From the cell containing the given text, extract its center point as [x, y] coordinate. 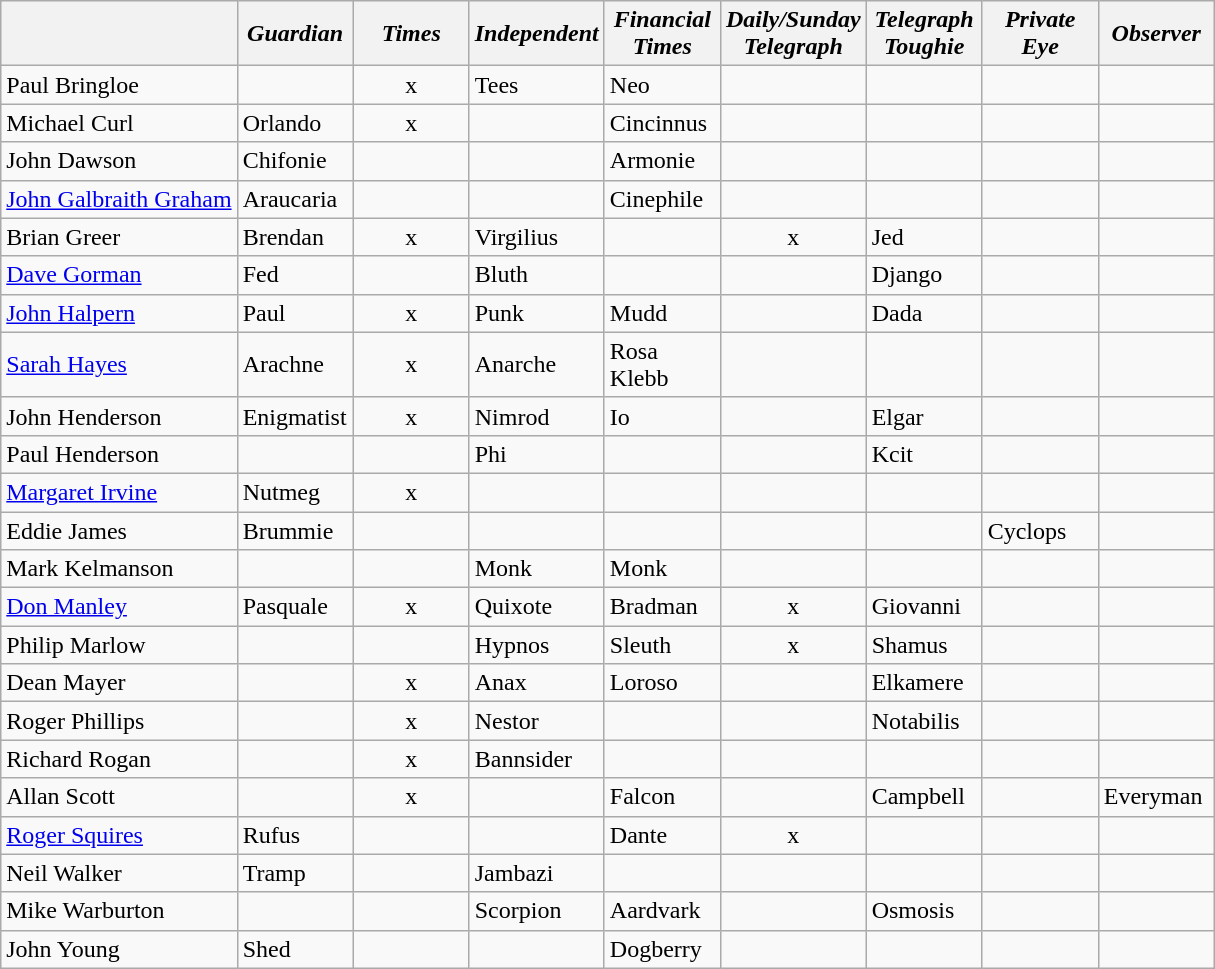
Campbell [924, 797]
Araucaria [295, 199]
Philip Marlow [119, 645]
Dogberry [662, 949]
Eddie James [119, 531]
Brummie [295, 531]
Observer [1156, 34]
Punk [536, 313]
Financial Times [662, 34]
Dave Gorman [119, 275]
Bannsider [536, 759]
Sarah Hayes [119, 364]
Neil Walker [119, 873]
Fed [295, 275]
Falcon [662, 797]
Phi [536, 454]
Jambazi [536, 873]
Arachne [295, 364]
Pasquale [295, 607]
Independent [536, 34]
Hypnos [536, 645]
Cincinnus [662, 123]
Elgar [924, 416]
John Dawson [119, 161]
Aardvark [662, 911]
Io [662, 416]
Neo [662, 85]
Virgilius [536, 237]
Roger Squires [119, 835]
Times [411, 34]
Orlando [295, 123]
John Young [119, 949]
Tees [536, 85]
Dada [924, 313]
Margaret Irvine [119, 492]
Roger Phillips [119, 721]
Sleuth [662, 645]
Rufus [295, 835]
Paul Henderson [119, 454]
Brendan [295, 237]
Bluth [536, 275]
Anarche [536, 364]
Michael Curl [119, 123]
Loroso [662, 683]
Cinephile [662, 199]
John Halpern [119, 313]
Allan Scott [119, 797]
Mudd [662, 313]
Jed [924, 237]
Guardian [295, 34]
Don Manley [119, 607]
Chifonie [295, 161]
Paul Bringloe [119, 85]
Private Eye [1040, 34]
Richard Rogan [119, 759]
Osmosis [924, 911]
Armonie [662, 161]
Mark Kelmanson [119, 569]
Dean Mayer [119, 683]
Brian Greer [119, 237]
Everyman [1156, 797]
Shed [295, 949]
Daily/Sunday Telegraph [793, 34]
Elkamere [924, 683]
Rosa Klebb [662, 364]
Anax [536, 683]
Shamus [924, 645]
Notabilis [924, 721]
Paul [295, 313]
Scorpion [536, 911]
Quixote [536, 607]
Enigmatist [295, 416]
John Galbraith Graham [119, 199]
Tramp [295, 873]
Django [924, 275]
Giovanni [924, 607]
Nutmeg [295, 492]
Cyclops [1040, 531]
Kcit [924, 454]
Nimrod [536, 416]
Bradman [662, 607]
John Henderson [119, 416]
Telegraph Toughie [924, 34]
Mike Warburton [119, 911]
Dante [662, 835]
Nestor [536, 721]
